Find where the given text appears and provide that cell's center as [X, Y] coordinate. 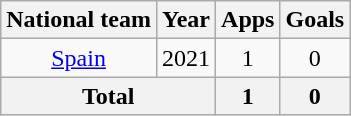
National team [79, 20]
Apps [248, 20]
Total [108, 96]
Goals [315, 20]
Spain [79, 58]
2021 [186, 58]
Year [186, 20]
